Capture the cell that displays the provided text and extract its (X, Y) central coordinate. 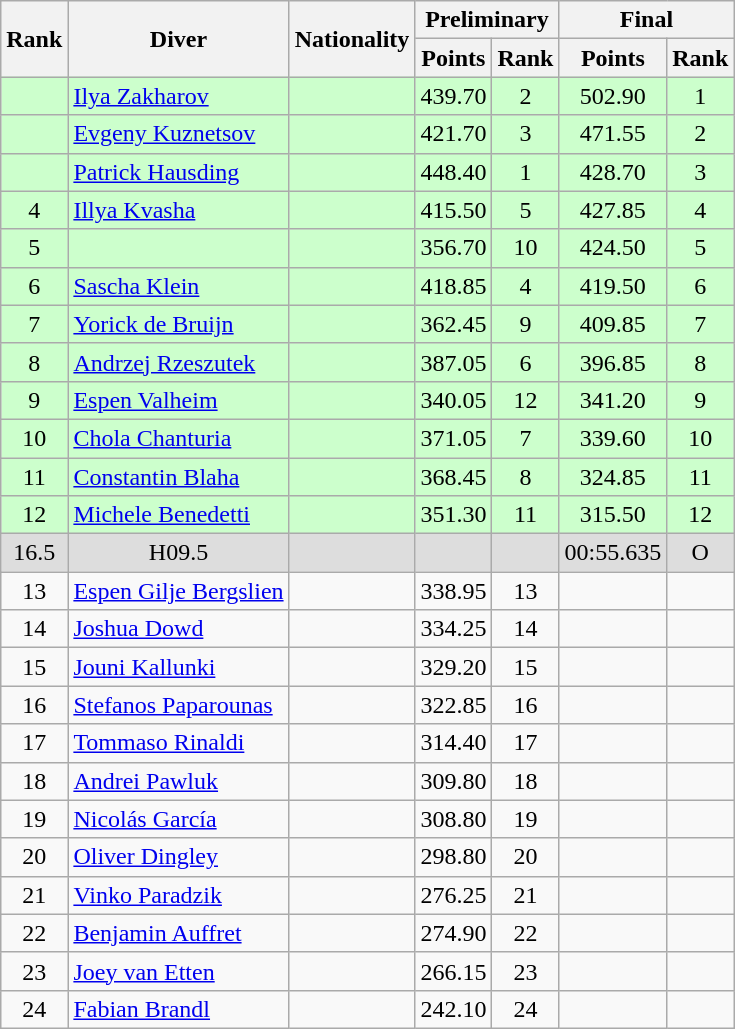
Final (646, 20)
448.40 (454, 172)
H09.5 (178, 553)
Illya Kvasha (178, 210)
308.80 (454, 819)
415.50 (454, 210)
Constantin Blaha (178, 477)
338.95 (454, 591)
Chola Chanturia (178, 438)
371.05 (454, 438)
298.80 (454, 857)
396.85 (613, 362)
Patrick Hausding (178, 172)
322.85 (454, 705)
356.70 (454, 248)
Joey van Etten (178, 971)
341.20 (613, 400)
409.85 (613, 324)
Fabian Brandl (178, 1009)
421.70 (454, 134)
334.25 (454, 629)
O (700, 553)
362.45 (454, 324)
314.40 (454, 743)
Espen Valheim (178, 400)
Andrei Pawluk (178, 781)
Michele Benedetti (178, 515)
Sascha Klein (178, 286)
418.85 (454, 286)
502.90 (613, 96)
Oliver Dingley (178, 857)
Nicolás García (178, 819)
274.90 (454, 933)
Preliminary (487, 20)
Ilya Zakharov (178, 96)
Jouni Kallunki (178, 667)
Yorick de Bruijn (178, 324)
471.55 (613, 134)
339.60 (613, 438)
427.85 (613, 210)
351.30 (454, 515)
276.25 (454, 895)
329.20 (454, 667)
16.5 (34, 553)
419.50 (613, 286)
439.70 (454, 96)
368.45 (454, 477)
387.05 (454, 362)
Nationality (352, 39)
Stefanos Paparounas (178, 705)
Vinko Paradzik (178, 895)
309.80 (454, 781)
Espen Gilje Bergslien (178, 591)
242.10 (454, 1009)
Andrzej Rzeszutek (178, 362)
Diver (178, 39)
Benjamin Auffret (178, 933)
428.70 (613, 172)
315.50 (613, 515)
324.85 (613, 477)
Tommaso Rinaldi (178, 743)
266.15 (454, 971)
424.50 (613, 248)
00:55.635 (613, 553)
Joshua Dowd (178, 629)
Evgeny Kuznetsov (178, 134)
340.05 (454, 400)
